For the text-containing cell, return its midpoint in [x, y] coordinate format. 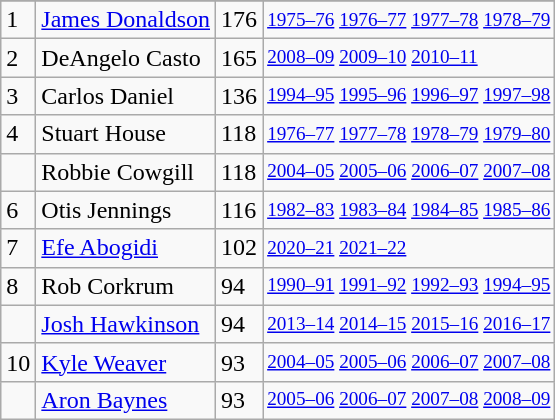
Efe Abogidi [126, 248]
2013–14 2014–15 2015–16 2016–17 [409, 324]
1982–83 1983–84 1984–85 1985–86 [409, 210]
James Donaldson [126, 20]
1994–95 1995–96 1996–97 1997–98 [409, 96]
7 [18, 248]
116 [240, 210]
Stuart House [126, 134]
3 [18, 96]
176 [240, 20]
102 [240, 248]
DeAngelo Casto [126, 58]
2005–06 2006–07 2007–08 2008–09 [409, 400]
Otis Jennings [126, 210]
165 [240, 58]
1990–91 1991–92 1992–93 1994–95 [409, 286]
2008–09 2009–10 2010–11 [409, 58]
Rob Corkrum [126, 286]
2020–21 2021–22 [409, 248]
1 [18, 20]
Josh Hawkinson [126, 324]
4 [18, 134]
1975–76 1976–77 1977–78 1978–79 [409, 20]
Aron Baynes [126, 400]
8 [18, 286]
136 [240, 96]
Carlos Daniel [126, 96]
6 [18, 210]
2 [18, 58]
10 [18, 362]
Kyle Weaver [126, 362]
Robbie Cowgill [126, 172]
1976–77 1977–78 1978–79 1979–80 [409, 134]
